Determine the [X, Y] coordinate at the center of the cell enclosing the given text.  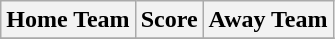
Score [169, 20]
Home Team [68, 20]
Away Team [268, 20]
